Identify which cell holds the provided text, then report its [X, Y] central coordinate. 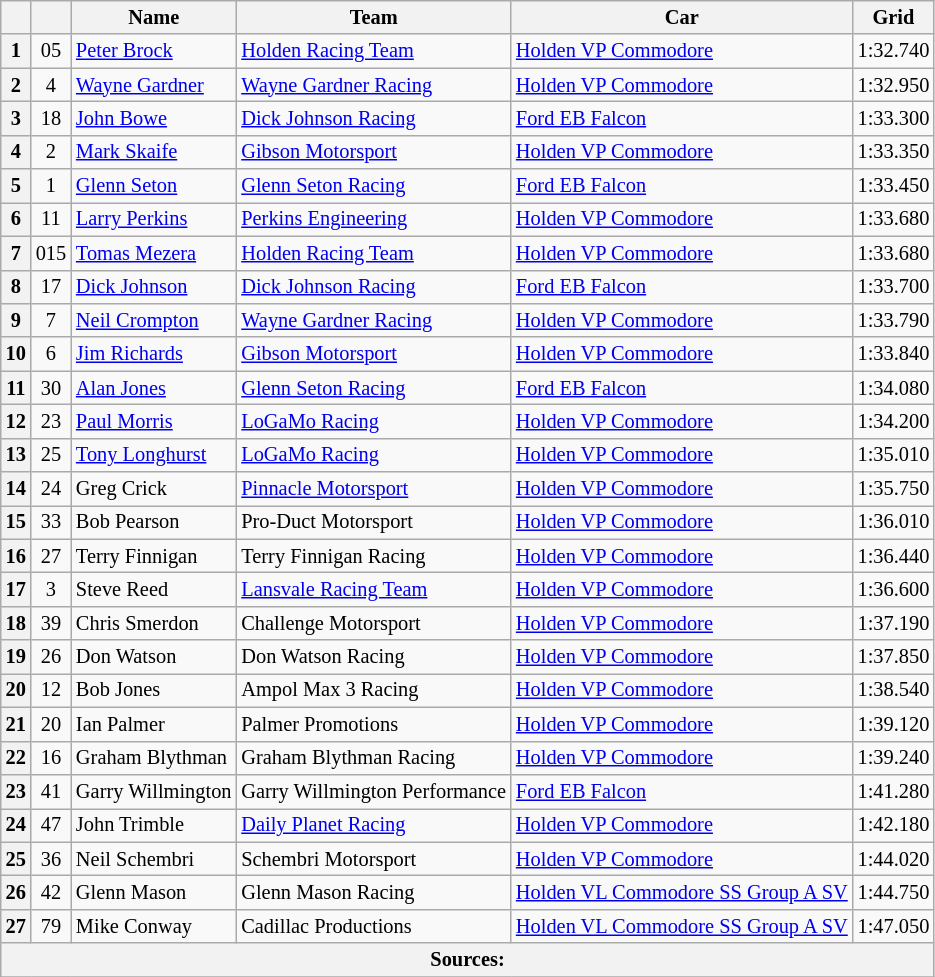
42 [51, 892]
Graham Blythman Racing [374, 758]
Garry Willmington [154, 791]
8 [16, 287]
1:35.010 [894, 455]
Garry Willmington Performance [374, 791]
Alan Jones [154, 388]
41 [51, 791]
John Bowe [154, 118]
79 [51, 926]
Cadillac Productions [374, 926]
1:32.950 [894, 85]
39 [51, 623]
1:35.750 [894, 489]
Tony Longhurst [154, 455]
Palmer Promotions [374, 724]
1:34.080 [894, 388]
1:42.180 [894, 825]
1:33.300 [894, 118]
015 [51, 253]
Bob Pearson [154, 522]
John Trimble [154, 825]
Schembri Motorsport [374, 859]
Challenge Motorsport [374, 623]
1:38.540 [894, 690]
Glenn Mason Racing [374, 892]
14 [16, 489]
Paul Morris [154, 421]
1:37.190 [894, 623]
9 [16, 320]
Graham Blythman [154, 758]
Glenn Mason [154, 892]
Team [374, 17]
Car [682, 17]
10 [16, 354]
Greg Crick [154, 489]
Perkins Engineering [374, 219]
Don Watson Racing [374, 657]
33 [51, 522]
22 [16, 758]
1:33.350 [894, 152]
30 [51, 388]
Pro-Duct Motorsport [374, 522]
1:33.700 [894, 287]
Terry Finnigan Racing [374, 556]
1:44.750 [894, 892]
Tomas Mezera [154, 253]
1:41.280 [894, 791]
Larry Perkins [154, 219]
1:39.240 [894, 758]
1:39.120 [894, 724]
Sources: [468, 960]
1:34.200 [894, 421]
Bob Jones [154, 690]
Dick Johnson [154, 287]
Daily Planet Racing [374, 825]
1:44.020 [894, 859]
36 [51, 859]
19 [16, 657]
Mark Skaife [154, 152]
5 [16, 186]
1:33.450 [894, 186]
1:36.600 [894, 589]
1:36.440 [894, 556]
Ian Palmer [154, 724]
Pinnacle Motorsport [374, 489]
Glenn Seton [154, 186]
47 [51, 825]
1:36.010 [894, 522]
1:47.050 [894, 926]
1:33.790 [894, 320]
Jim Richards [154, 354]
Lansvale Racing Team [374, 589]
Terry Finnigan [154, 556]
05 [51, 51]
1:33.840 [894, 354]
Neil Schembri [154, 859]
21 [16, 724]
Neil Crompton [154, 320]
Don Watson [154, 657]
Chris Smerdon [154, 623]
Name [154, 17]
1:32.740 [894, 51]
13 [16, 455]
15 [16, 522]
Wayne Gardner [154, 85]
Peter Brock [154, 51]
Steve Reed [154, 589]
Mike Conway [154, 926]
1:37.850 [894, 657]
Ampol Max 3 Racing [374, 690]
Grid [894, 17]
